Pinpoint the cell where the given text exists, returning its (X, Y) midpoint coordinate. 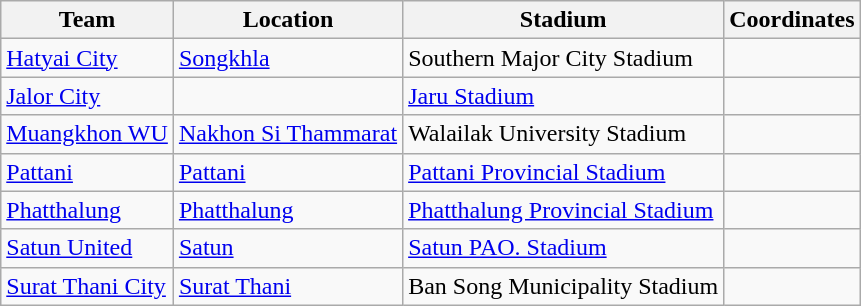
Surat Thani (288, 286)
Walailak University Stadium (564, 134)
Satun (288, 248)
Southern Major City Stadium (564, 58)
Jalor City (88, 96)
Nakhon Si Thammarat (288, 134)
Hatyai City (88, 58)
Jaru Stadium (564, 96)
Songkhla (288, 58)
Coordinates (792, 20)
Phatthalung Provincial Stadium (564, 210)
Ban Song Municipality Stadium (564, 286)
Location (288, 20)
Stadium (564, 20)
Surat Thani City (88, 286)
Satun United (88, 248)
Team (88, 20)
Pattani Provincial Stadium (564, 172)
Muangkhon WU (88, 134)
Satun PAO. Stadium (564, 248)
